Scan for the cell matching the given text and deliver its [x, y] coordinate at center. 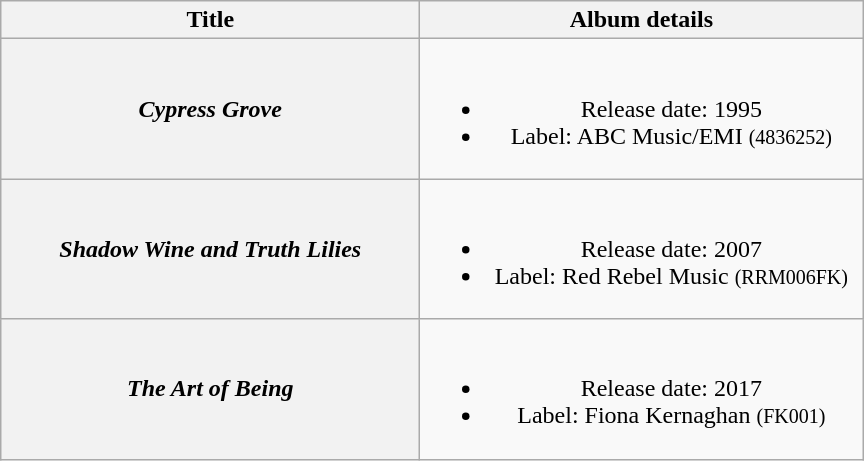
Album details [642, 20]
Release date: 2007Label: Red Rebel Music (RRM006FK) [642, 249]
Cypress Grove [210, 109]
Shadow Wine and Truth Lilies [210, 249]
Release date: 1995Label: ABC Music/EMI (4836252) [642, 109]
Release date: 2017Label: Fiona Kernaghan (FK001) [642, 389]
Title [210, 20]
The Art of Being [210, 389]
